Identify which cell holds the provided text, then report its [X, Y] central coordinate. 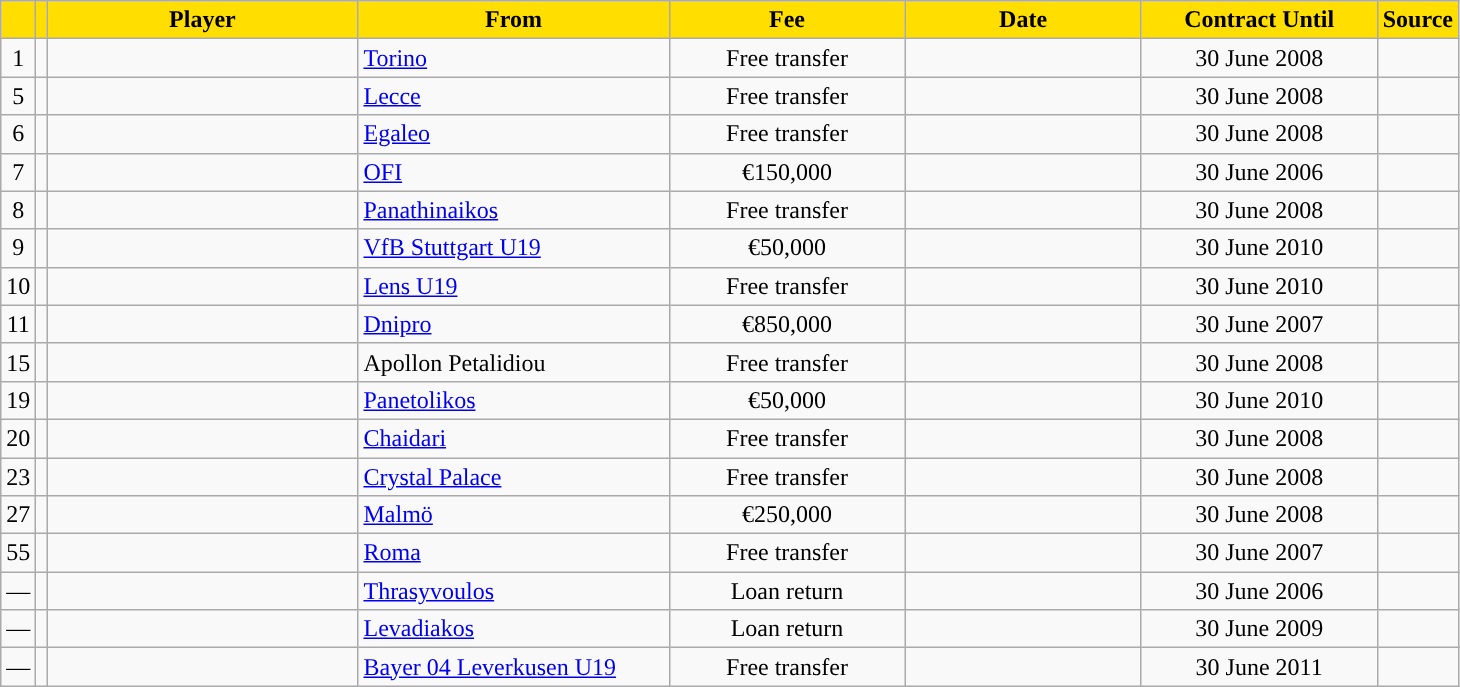
Crystal Palace [514, 477]
Egaleo [514, 134]
Thrasyvoulos [514, 591]
Lens U19 [514, 286]
23 [18, 477]
6 [18, 134]
Bayer 04 Leverkusen U19 [514, 667]
Date [1023, 20]
1 [18, 58]
15 [18, 362]
8 [18, 210]
VfB Stuttgart U19 [514, 248]
19 [18, 400]
Chaidari [514, 438]
5 [18, 96]
Dnipro [514, 324]
55 [18, 553]
Levadiakos [514, 629]
OFI [514, 172]
11 [18, 324]
Malmö [514, 515]
€150,000 [787, 172]
Apollon Petalidiou [514, 362]
Panetolikos [514, 400]
Panathinaikos [514, 210]
Contract Until [1259, 20]
€250,000 [787, 515]
Roma [514, 553]
Fee [787, 20]
€850,000 [787, 324]
Source [1418, 20]
20 [18, 438]
27 [18, 515]
7 [18, 172]
30 June 2009 [1259, 629]
Player [202, 20]
9 [18, 248]
Torino [514, 58]
10 [18, 286]
From [514, 20]
30 June 2011 [1259, 667]
Lecce [514, 96]
